Output the (x, y) coordinate of the center of the cell containing the given text.  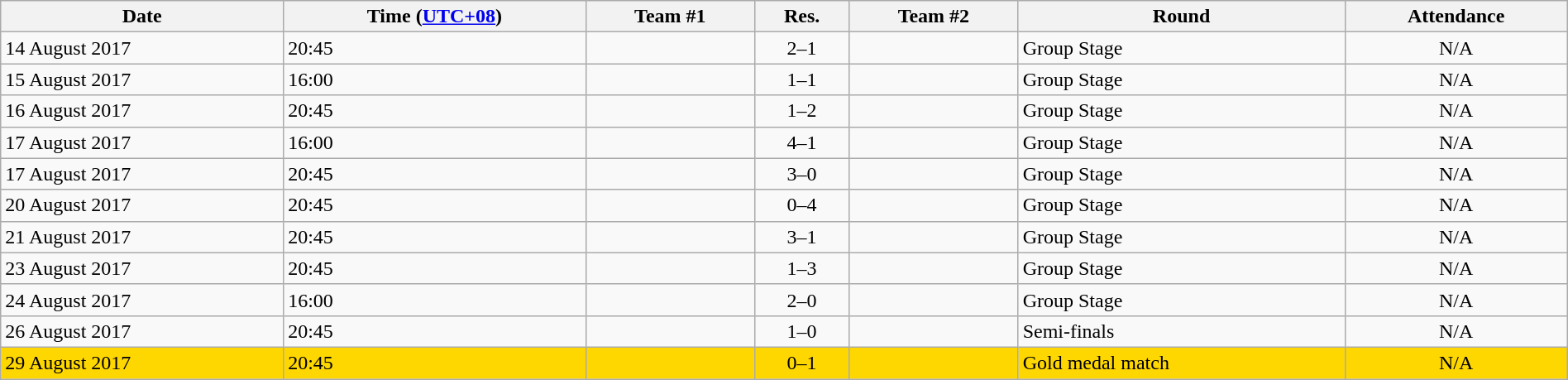
0–4 (802, 205)
14 August 2017 (142, 48)
Semi-finals (1181, 331)
29 August 2017 (142, 363)
26 August 2017 (142, 331)
0–1 (802, 363)
1–2 (802, 111)
Time (UTC+08) (435, 17)
Team #1 (670, 17)
3–1 (802, 237)
1–0 (802, 331)
1–1 (802, 79)
24 August 2017 (142, 300)
15 August 2017 (142, 79)
Res. (802, 17)
1–3 (802, 268)
2–1 (802, 48)
20 August 2017 (142, 205)
16 August 2017 (142, 111)
4–1 (802, 142)
Attendance (1456, 17)
3–0 (802, 174)
2–0 (802, 300)
23 August 2017 (142, 268)
Team #2 (934, 17)
Gold medal match (1181, 363)
Round (1181, 17)
Date (142, 17)
21 August 2017 (142, 237)
